Find where the given text appears and provide that cell's center as [x, y] coordinate. 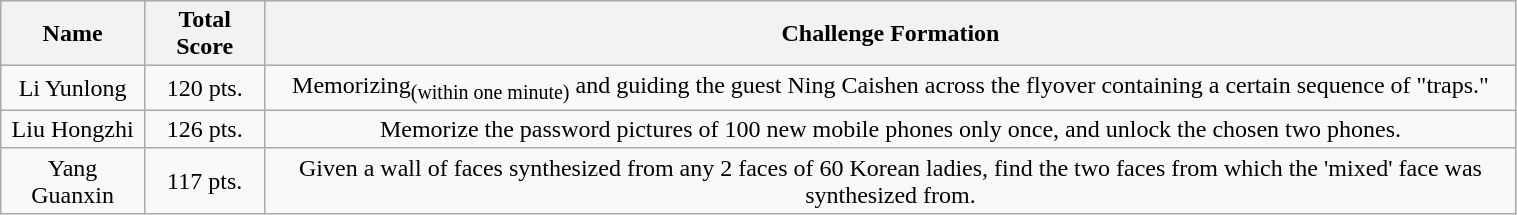
126 pts. [204, 129]
Yang Guanxin [73, 180]
Total Score [204, 34]
120 pts. [204, 88]
Name [73, 34]
Memorizing(within one minute) and guiding the guest Ning Caishen across the flyover containing a certain sequence of "traps." [890, 88]
Li Yunlong [73, 88]
Challenge Formation [890, 34]
Memorize the password pictures of 100 new mobile phones only once, and unlock the chosen two phones. [890, 129]
Liu Hongzhi [73, 129]
117 pts. [204, 180]
Given a wall of faces synthesized from any 2 faces of 60 Korean ladies, find the two faces from which the 'mixed' face was synthesized from. [890, 180]
